Provide the (X, Y) coordinate of the cell's center where the given text is located.  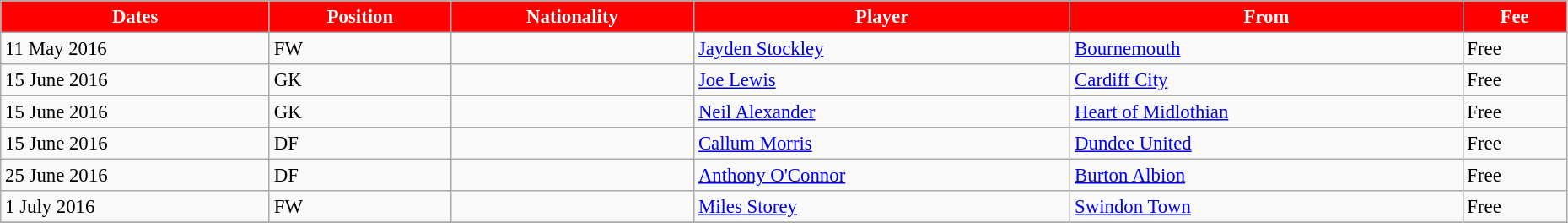
1 July 2016 (135, 207)
Swindon Town (1267, 207)
Bournemouth (1267, 49)
Neil Alexander (882, 112)
Cardiff City (1267, 80)
Dundee United (1267, 144)
Joe Lewis (882, 80)
Player (882, 17)
Miles Storey (882, 207)
25 June 2016 (135, 176)
Fee (1515, 17)
Jayden Stockley (882, 49)
Callum Morris (882, 144)
Nationality (572, 17)
Position (359, 17)
Dates (135, 17)
From (1267, 17)
Burton Albion (1267, 176)
Heart of Midlothian (1267, 112)
11 May 2016 (135, 49)
Anthony O'Connor (882, 176)
